Find where the given text appears and provide that cell's center as (x, y) coordinate. 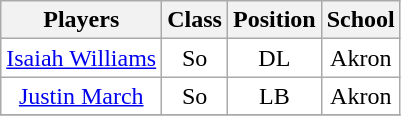
Players (82, 20)
School (360, 20)
Position (274, 20)
Class (195, 20)
DL (274, 58)
Isaiah Williams (82, 58)
LB (274, 96)
Justin March (82, 96)
